Return the (x, y) coordinate for the center point of the cell that contains the specified text.  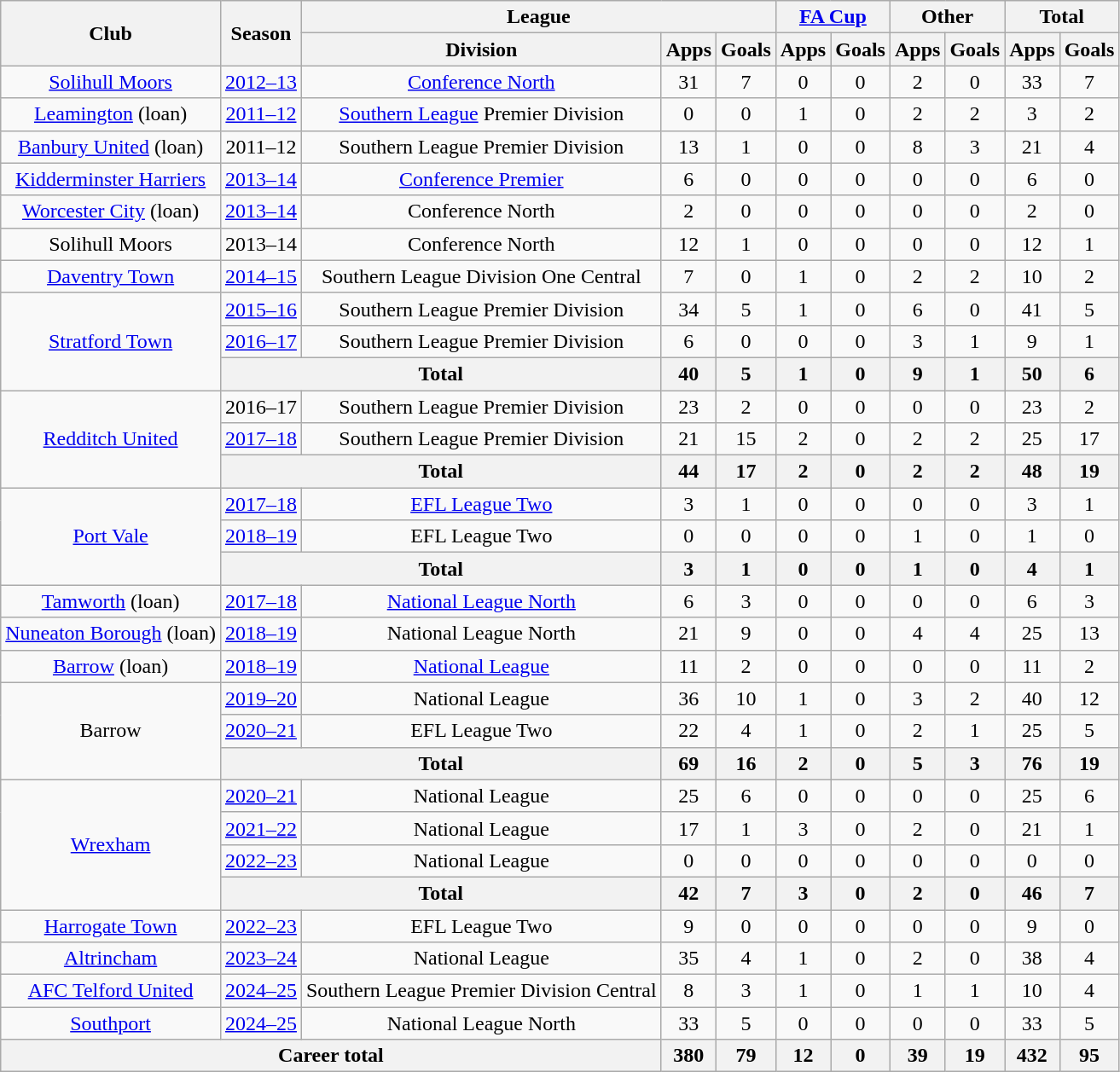
Division (481, 49)
Southern League Premier Division Central (481, 991)
69 (688, 763)
Club (111, 33)
Kidderminster Harriers (111, 179)
League (538, 17)
Southern League Division One Central (481, 276)
Tamworth (loan) (111, 601)
50 (1032, 374)
AFC Telford United (111, 991)
Other (947, 17)
380 (688, 1056)
2014–15 (261, 276)
Banbury United (loan) (111, 147)
Daventry Town (111, 276)
Worcester City (loan) (111, 212)
Leamington (loan) (111, 114)
Barrow (111, 731)
39 (917, 1056)
46 (1032, 893)
Wrexham (111, 844)
2021–22 (261, 828)
Nuneaton Borough (loan) (111, 634)
79 (746, 1056)
432 (1032, 1056)
22 (688, 731)
Redditch United (111, 439)
2012–13 (261, 82)
Barrow (loan) (111, 666)
FA Cup (833, 17)
Port Vale (111, 536)
42 (688, 893)
95 (1089, 1056)
41 (1032, 309)
16 (746, 763)
Conference Premier (481, 179)
15 (746, 439)
2015–16 (261, 309)
Season (261, 33)
44 (688, 472)
76 (1032, 763)
2019–20 (261, 698)
Southport (111, 1023)
34 (688, 309)
Stratford Town (111, 341)
38 (1032, 959)
Altrincham (111, 959)
36 (688, 698)
31 (688, 82)
48 (1032, 472)
Harrogate Town (111, 925)
35 (688, 959)
2023–24 (261, 959)
Career total (331, 1056)
